Extract the (x, y) coordinate from the center of the cell holding the provided text.  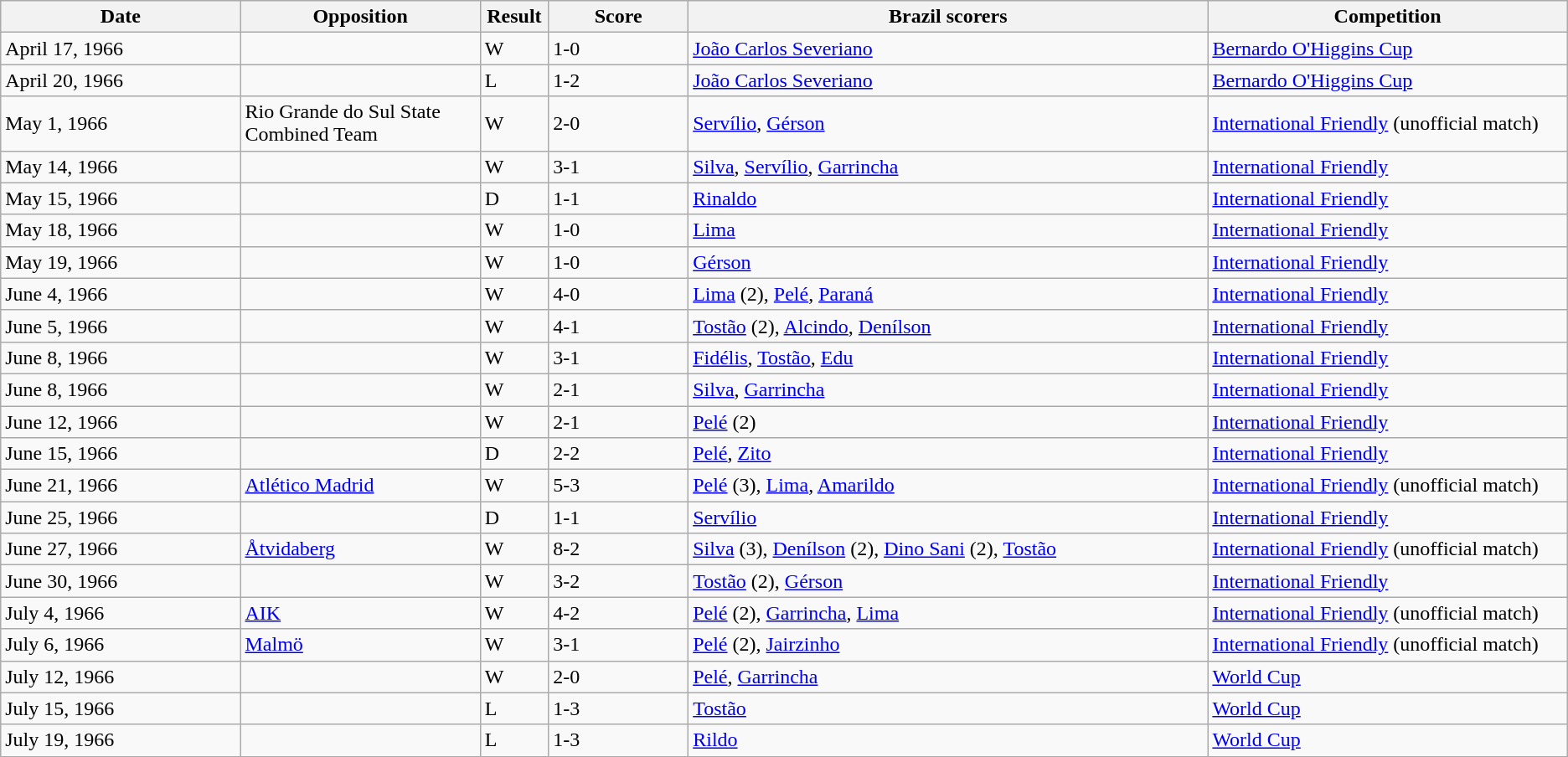
Pelé (2) (948, 421)
Pelé, Garrincha (948, 677)
Brazil scorers (948, 17)
Rio Grande do Sul State Combined Team (360, 124)
July 15, 1966 (121, 708)
Rildo (948, 740)
June 15, 1966 (121, 454)
4-1 (618, 326)
April 20, 1966 (121, 80)
Gérson (948, 262)
Servílio (948, 518)
Pelé (2), Garrincha, Lima (948, 613)
July 4, 1966 (121, 613)
Silva, Servílio, Garrincha (948, 167)
Tostão (948, 708)
Date (121, 17)
Tostão (2), Gérson (948, 581)
May 18, 1966 (121, 230)
June 12, 1966 (121, 421)
Pelé, Zito (948, 454)
Competition (1387, 17)
Malmö (360, 645)
Pelé (2), Jairzinho (948, 645)
Lima (2), Pelé, Paraná (948, 294)
5-3 (618, 486)
2-2 (618, 454)
Atlético Madrid (360, 486)
4-0 (618, 294)
July 12, 1966 (121, 677)
May 1, 1966 (121, 124)
April 17, 1966 (121, 49)
June 21, 1966 (121, 486)
May 19, 1966 (121, 262)
8-2 (618, 549)
Score (618, 17)
June 30, 1966 (121, 581)
Tostão (2), Alcindo, Denílson (948, 326)
AIK (360, 613)
Rinaldo (948, 198)
Lima (948, 230)
June 5, 1966 (121, 326)
Silva, Garrincha (948, 389)
May 14, 1966 (121, 167)
June 27, 1966 (121, 549)
4-2 (618, 613)
Pelé (3), Lima, Amarildo (948, 486)
June 4, 1966 (121, 294)
1-2 (618, 80)
Silva (3), Denílson (2), Dino Sani (2), Tostão (948, 549)
July 6, 1966 (121, 645)
Result (514, 17)
June 25, 1966 (121, 518)
Opposition (360, 17)
Åtvidaberg (360, 549)
July 19, 1966 (121, 740)
3-2 (618, 581)
May 15, 1966 (121, 198)
Fidélis, Tostão, Edu (948, 358)
Servílio, Gérson (948, 124)
